Return the [x, y] coordinate for the center point of the cell that contains the specified text.  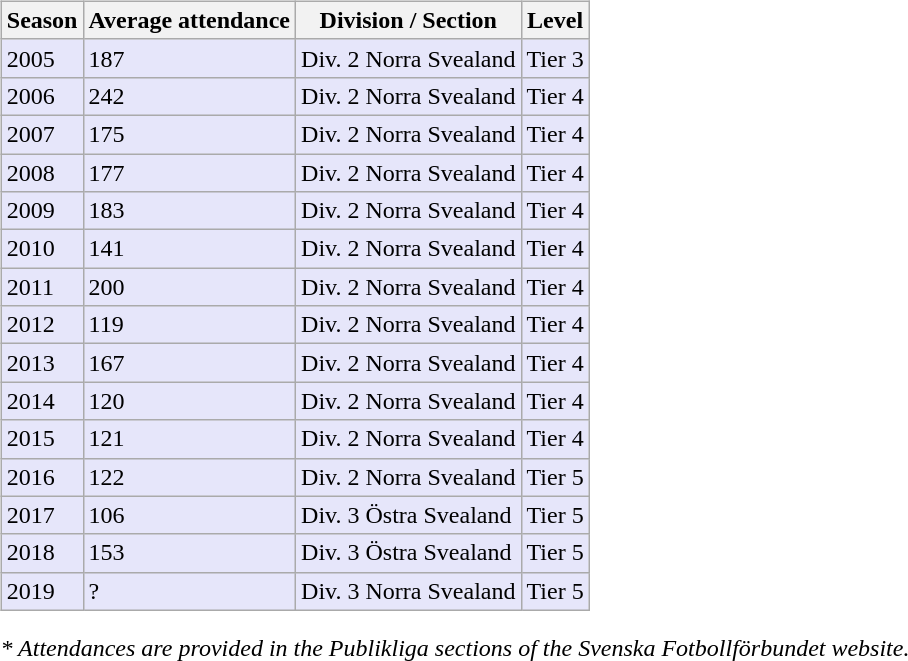
120 [190, 401]
2013 [42, 363]
122 [190, 477]
2011 [42, 287]
183 [190, 211]
2009 [42, 211]
2012 [42, 325]
2007 [42, 134]
2005 [42, 58]
Level [555, 20]
121 [190, 439]
2017 [42, 515]
242 [190, 96]
200 [190, 287]
Div. 3 Norra Svealand [408, 591]
Season [42, 20]
2006 [42, 96]
2015 [42, 439]
167 [190, 363]
Tier 3 [555, 58]
187 [190, 58]
177 [190, 173]
106 [190, 515]
Division / Section [408, 20]
2014 [42, 401]
2008 [42, 173]
2018 [42, 553]
119 [190, 325]
? [190, 591]
141 [190, 249]
2010 [42, 249]
153 [190, 553]
2019 [42, 591]
Average attendance [190, 20]
2016 [42, 477]
175 [190, 134]
